Search for the cell housing the specified text and yield its (X, Y) center coordinate. 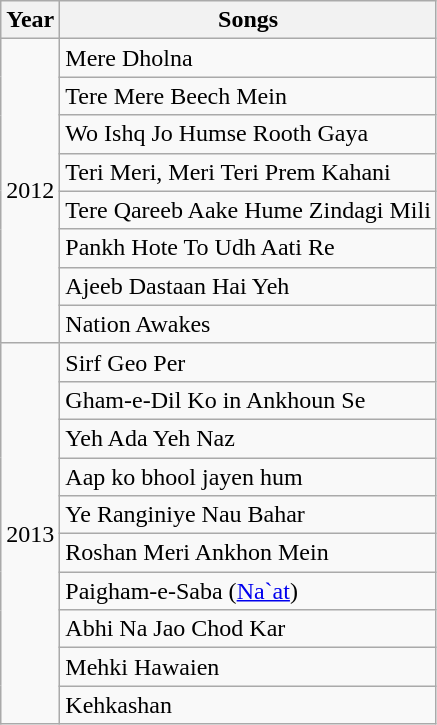
Abhi Na Jao Chod Kar (248, 629)
Roshan Meri Ankhon Mein (248, 553)
Sirf Geo Per (248, 362)
Pankh Hote To Udh Aati Re (248, 248)
Year (30, 20)
Kehkashan (248, 705)
Tere Mere Beech Mein (248, 96)
Nation Awakes (248, 324)
Ye Ranginiye Nau Bahar (248, 515)
Aap ko bhool jayen hum (248, 477)
Songs (248, 20)
Teri Meri, Meri Teri Prem Kahani (248, 172)
Paigham-e-Saba (Na`at) (248, 591)
Ajeeb Dastaan Hai Yeh (248, 286)
Yeh Ada Yeh Naz (248, 438)
Gham-e-Dil Ko in Ankhoun Se (248, 400)
2013 (30, 534)
Mehki Hawaien (248, 667)
Wo Ishq Jo Humse Rooth Gaya (248, 134)
2012 (30, 191)
Tere Qareeb Aake Hume Zindagi Mili (248, 210)
Mere Dholna (248, 58)
